From the cell containing the given text, extract its center point as (X, Y) coordinate. 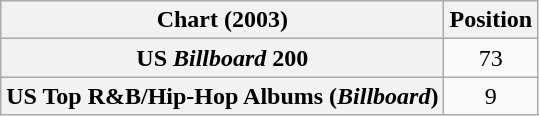
Chart (2003) (222, 20)
US Top R&B/Hip-Hop Albums (Billboard) (222, 96)
73 (491, 58)
9 (491, 96)
Position (491, 20)
US Billboard 200 (222, 58)
